Locate the cell with the specified text and output its [x, y] center coordinate. 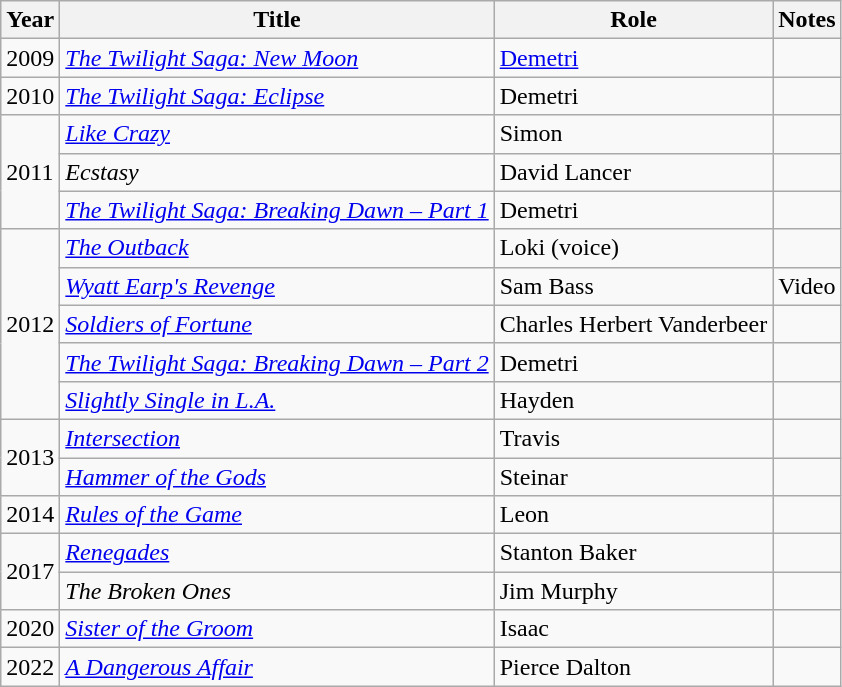
Notes [807, 20]
2017 [30, 572]
Video [807, 286]
Steinar [634, 477]
2009 [30, 58]
2020 [30, 629]
Jim Murphy [634, 591]
Intersection [277, 438]
Travis [634, 438]
A Dangerous Affair [277, 667]
2014 [30, 515]
Title [277, 20]
Renegades [277, 553]
Ecstasy [277, 172]
Slightly Single in L.A. [277, 400]
The Twilight Saga: New Moon [277, 58]
Like Crazy [277, 134]
2010 [30, 96]
Isaac [634, 629]
2022 [30, 667]
2012 [30, 324]
Pierce Dalton [634, 667]
Loki (voice) [634, 248]
Year [30, 20]
2011 [30, 172]
Charles Herbert Vanderbeer [634, 324]
Rules of the Game [277, 515]
Soldiers of Fortune [277, 324]
The Twilight Saga: Eclipse [277, 96]
The Twilight Saga: Breaking Dawn – Part 2 [277, 362]
Hammer of the Gods [277, 477]
Stanton Baker [634, 553]
Hayden [634, 400]
David Lancer [634, 172]
Leon [634, 515]
Sam Bass [634, 286]
Role [634, 20]
2013 [30, 457]
Simon [634, 134]
Sister of the Groom [277, 629]
The Outback [277, 248]
The Twilight Saga: Breaking Dawn – Part 1 [277, 210]
Wyatt Earp's Revenge [277, 286]
The Broken Ones [277, 591]
